Provide the [X, Y] coordinate of the cell's center where the given text is located.  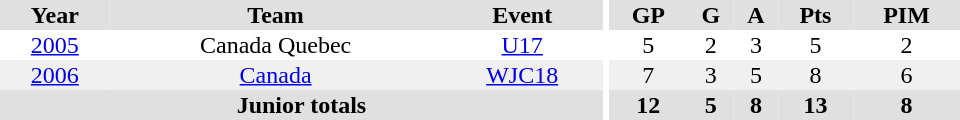
7 [648, 75]
Junior totals [302, 105]
Event [522, 15]
G [710, 15]
A [756, 15]
WJC18 [522, 75]
Canada [276, 75]
GP [648, 15]
13 [816, 105]
U17 [522, 45]
Canada Quebec [276, 45]
2005 [55, 45]
Year [55, 15]
12 [648, 105]
Team [276, 15]
Pts [816, 15]
PIM [906, 15]
6 [906, 75]
2006 [55, 75]
